Determine the (X, Y) coordinate at the center of the cell enclosing the given text.  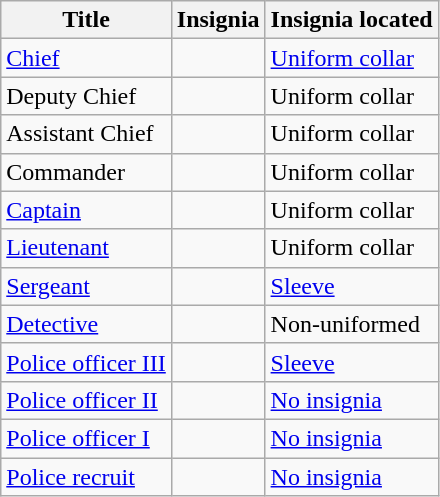
Insignia located (352, 20)
Captain (86, 210)
Commander (86, 172)
Police recruit (86, 477)
Police officer I (86, 438)
Title (86, 20)
Insignia (218, 20)
Lieutenant (86, 248)
Sergeant (86, 286)
Deputy Chief (86, 96)
Police officer II (86, 400)
Detective (86, 324)
Police officer III (86, 362)
Non-uniformed (352, 324)
Chief (86, 58)
Assistant Chief (86, 134)
